For the text-containing cell, return its midpoint in [x, y] coordinate format. 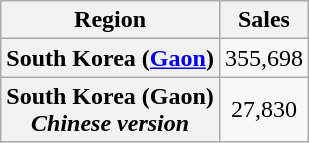
355,698 [264, 58]
Sales [264, 20]
Region [110, 20]
South Korea (Gaon)Chinese version [110, 110]
27,830 [264, 110]
South Korea (Gaon) [110, 58]
